Capture the cell that displays the provided text and extract its (X, Y) central coordinate. 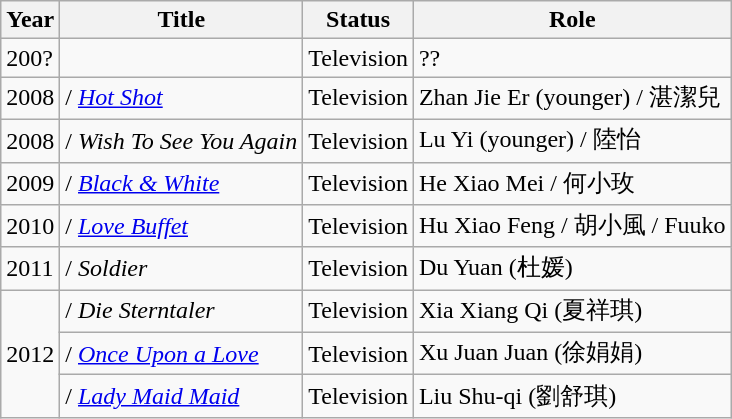
Lu Yi (younger) / 陸怡 (572, 140)
?? (572, 58)
Xu Juan Juan (徐娟娟) (572, 354)
Role (572, 20)
Liu Shu-qi (劉舒琪) (572, 396)
2011 (30, 268)
/ Wish To See You Again (182, 140)
/ Soldier (182, 268)
200? (30, 58)
/ Die Sterntaler (182, 312)
2012 (30, 354)
Xia Xiang Qi (夏祥琪) (572, 312)
Year (30, 20)
Hu Xiao Feng / 胡小風 / Fuuko (572, 226)
2010 (30, 226)
/ Black & White (182, 184)
Zhan Jie Er (younger) / 湛潔兒 (572, 98)
He Xiao Mei / 何小玫 (572, 184)
/ Lady Maid Maid (182, 396)
/ Once Upon a Love (182, 354)
/ Love Buffet (182, 226)
Du Yuan (杜媛) (572, 268)
Status (358, 20)
/ Hot Shot (182, 98)
2009 (30, 184)
Title (182, 20)
